Search for the cell housing the specified text and yield its [X, Y] center coordinate. 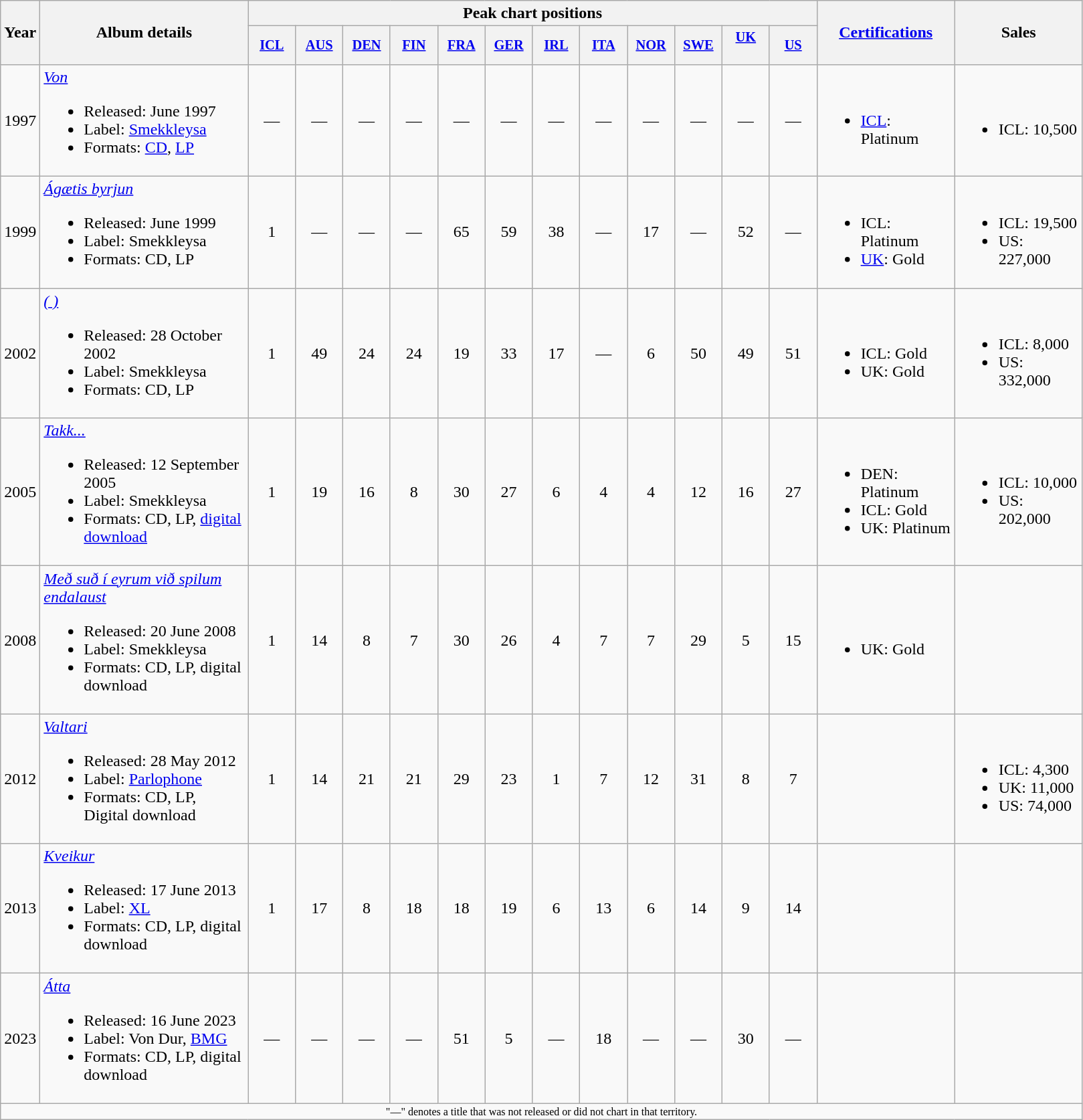
DEN: PlatinumICL: GoldUK: Platinum [886, 492]
ITA [603, 45]
13 [603, 909]
UK [745, 45]
ICL: 10,000US: 202,000 [1018, 492]
DEN [367, 45]
UK: Gold [886, 640]
2013 [20, 909]
26 [508, 640]
Ágætis byrjunReleased: June 1999Label: SmekkleysaFormats: CD, LP [144, 233]
GER [508, 45]
15 [793, 640]
"—" denotes a title that was not released or did not chart in that territory. [542, 1111]
Album details [144, 33]
Með suð í eyrum við spilum endalaustReleased: 20 June 2008Label: SmekkleysaFormats: CD, LP, digital download [144, 640]
ICL [272, 45]
1999 [20, 233]
ICL: 4,300UK: 11,000US: 74,000 [1018, 779]
33 [508, 353]
2002 [20, 353]
2012 [20, 779]
ICL: 8,000US: 332,000 [1018, 353]
Sales [1018, 33]
IRL [557, 45]
2023 [20, 1038]
31 [698, 779]
50 [698, 353]
65 [462, 233]
9 [745, 909]
1997 [20, 120]
ICL: 19,500US: 227,000 [1018, 233]
ICL: PlatinumUK: Gold [886, 233]
ICL: GoldUK: Gold [886, 353]
FIN [413, 45]
38 [557, 233]
ValtariReleased: 28 May 2012Label: ParlophoneFormats: CD, LP, Digital download [144, 779]
52 [745, 233]
VonReleased: June 1997Label: SmekkleysaFormats: CD, LP [144, 120]
KveikurReleased: 17 June 2013Label: XLFormats: CD, LP, digital download [144, 909]
Certifications [886, 33]
Takk...Released: 12 September 2005Label: SmekkleysaFormats: CD, LP, digital download [144, 492]
Year [20, 33]
NOR [652, 45]
SWE [698, 45]
Peak chart positions [532, 13]
2008 [20, 640]
23 [508, 779]
US [793, 45]
FRA [462, 45]
ICL: Platinum [886, 120]
AUS [320, 45]
59 [508, 233]
ICL: 10,500 [1018, 120]
ÁttaReleased: 16 June 2023Label: Von Dur, BMGFormats: CD, LP, digital download [144, 1038]
2005 [20, 492]
( )Released: 28 October 2002Label: SmekkleysaFormats: CD, LP [144, 353]
